Output the [x, y] coordinate of the center of the cell containing the given text.  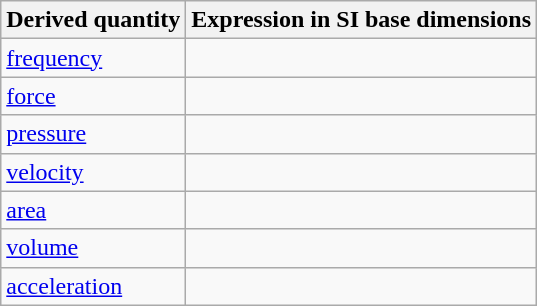
force [94, 96]
Expression in SI base dimensions [362, 20]
acceleration [94, 286]
Derived quantity [94, 20]
area [94, 210]
frequency [94, 58]
velocity [94, 172]
volume [94, 248]
pressure [94, 134]
